Scan for the cell matching the given text and deliver its [x, y] coordinate at center. 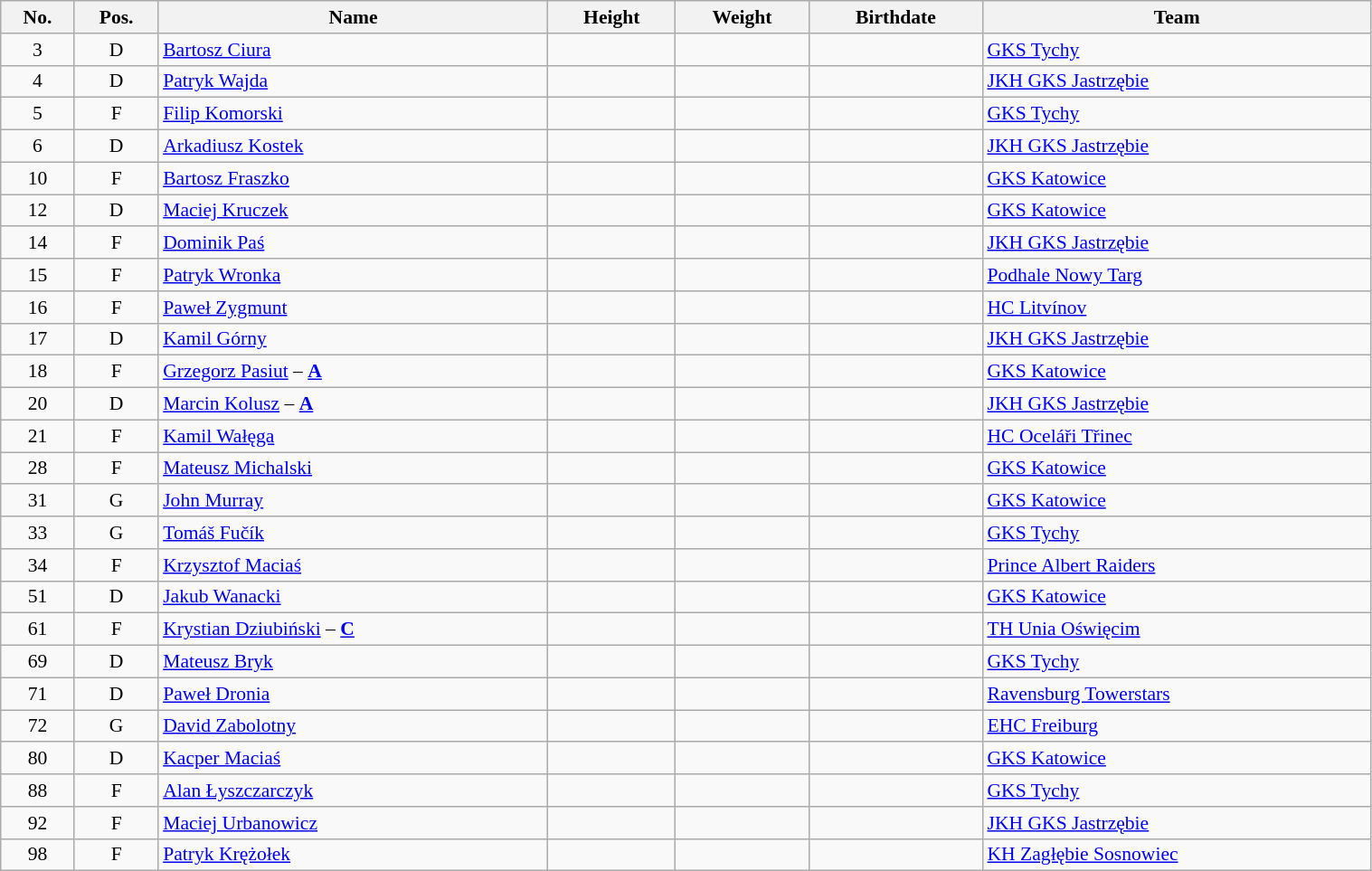
Team [1177, 17]
34 [38, 565]
Kamil Górny [353, 339]
31 [38, 501]
KH Zagłębie Sosnowiec [1177, 855]
Patryk Krężołek [353, 855]
80 [38, 759]
Kamil Wałęga [353, 436]
EHC Freiburg [1177, 726]
Mateusz Bryk [353, 662]
21 [38, 436]
Maciej Kruczek [353, 211]
Krystian Dziubiński – C [353, 630]
Podhale Nowy Targ [1177, 275]
10 [38, 178]
Dominik Paś [353, 243]
Paweł Zygmunt [353, 308]
6 [38, 147]
Filip Komorski [353, 114]
Patryk Wronka [353, 275]
Grzegorz Pasiut – A [353, 372]
Kacper Maciaś [353, 759]
61 [38, 630]
Jakub Wanacki [353, 597]
15 [38, 275]
Ravensburg Towerstars [1177, 694]
4 [38, 81]
28 [38, 469]
51 [38, 597]
18 [38, 372]
Bartosz Fraszko [353, 178]
17 [38, 339]
Height [611, 17]
Pos. [116, 17]
5 [38, 114]
No. [38, 17]
Patryk Wajda [353, 81]
20 [38, 404]
Bartosz Ciura [353, 50]
Prince Albert Raiders [1177, 565]
Arkadiusz Kostek [353, 147]
3 [38, 50]
Krzysztof Maciaś [353, 565]
71 [38, 694]
Mateusz Michalski [353, 469]
TH Unia Oświęcim [1177, 630]
72 [38, 726]
33 [38, 533]
14 [38, 243]
Name [353, 17]
88 [38, 791]
Marcin Kolusz – A [353, 404]
69 [38, 662]
David Zabolotny [353, 726]
16 [38, 308]
12 [38, 211]
HC Litvínov [1177, 308]
98 [38, 855]
HC Oceláři Třinec [1177, 436]
Maciej Urbanowicz [353, 823]
92 [38, 823]
Paweł Dronia [353, 694]
John Murray [353, 501]
Birthdate [895, 17]
Weight [743, 17]
Tomáš Fučík [353, 533]
Alan Łyszczarczyk [353, 791]
